Scan for the cell matching the given text and deliver its [X, Y] coordinate at center. 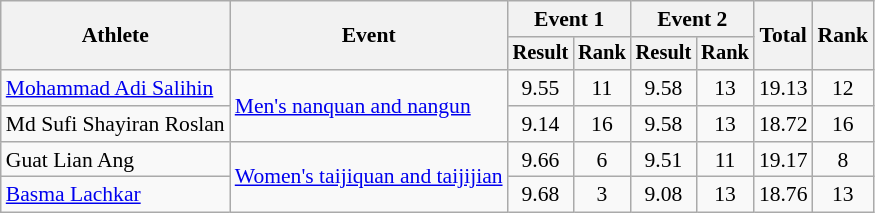
Total [784, 36]
9.68 [541, 195]
9.55 [541, 88]
Event 2 [692, 19]
9.66 [541, 160]
19.17 [784, 160]
Event [369, 36]
9.14 [541, 124]
Men's nanquan and nangun [369, 106]
Guat Lian Ang [116, 160]
Athlete [116, 36]
9.51 [664, 160]
Basma Lachkar [116, 195]
Md Sufi Shayiran Roslan [116, 124]
Women's taijiquan and taijijian [369, 178]
9.08 [664, 195]
18.76 [784, 195]
Event 1 [570, 19]
19.13 [784, 88]
12 [844, 88]
6 [602, 160]
Mohammad Adi Salihin [116, 88]
18.72 [784, 124]
8 [844, 160]
3 [602, 195]
